Provide the [X, Y] coordinate of the cell's center where the given text is located.  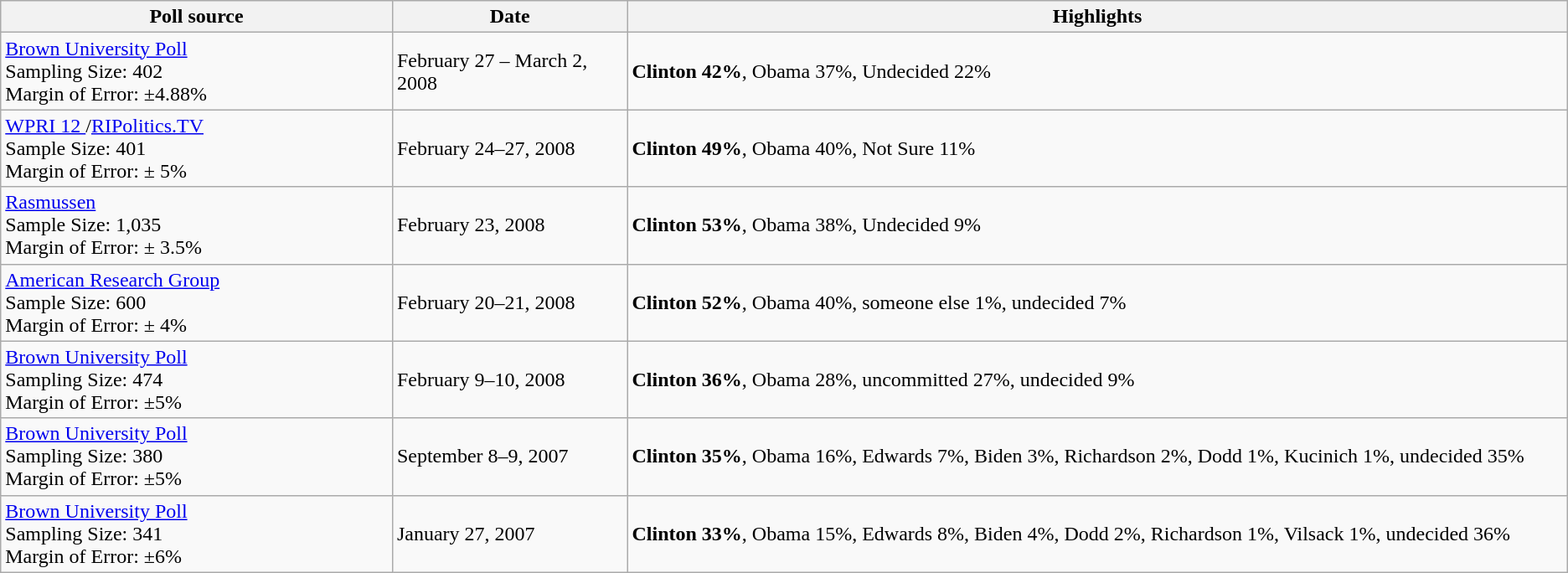
February 9–10, 2008 [509, 379]
January 27, 2007 [509, 534]
Clinton 42%, Obama 37%, Undecided 22% [1097, 71]
Clinton 53%, Obama 38%, Undecided 9% [1097, 225]
Clinton 36%, Obama 28%, uncommitted 27%, undecided 9% [1097, 379]
Brown University PollSampling Size: 402 Margin of Error: ±4.88% [197, 71]
Brown University PollSampling Size: 341 Margin of Error: ±6% [197, 534]
Clinton 33%, Obama 15%, Edwards 8%, Biden 4%, Dodd 2%, Richardson 1%, Vilsack 1%, undecided 36% [1097, 534]
February 24–27, 2008 [509, 148]
Clinton 35%, Obama 16%, Edwards 7%, Biden 3%, Richardson 2%, Dodd 1%, Kucinich 1%, undecided 35% [1097, 457]
Clinton 49%, Obama 40%, Not Sure 11% [1097, 148]
Clinton 52%, Obama 40%, someone else 1%, undecided 7% [1097, 302]
American Research GroupSample Size: 600 Margin of Error: ± 4% [197, 302]
Brown University PollSampling Size: 380 Margin of Error: ±5% [197, 457]
Brown University PollSampling Size: 474 Margin of Error: ±5% [197, 379]
Highlights [1097, 17]
February 23, 2008 [509, 225]
Date [509, 17]
February 27 – March 2, 2008 [509, 71]
Poll source [197, 17]
WPRI 12 /RIPolitics.TV Sample Size: 401 Margin of Error: ± 5% [197, 148]
September 8–9, 2007 [509, 457]
February 20–21, 2008 [509, 302]
RasmussenSample Size: 1,035 Margin of Error: ± 3.5% [197, 225]
